Find where the given text appears and provide that cell's center as [x, y] coordinate. 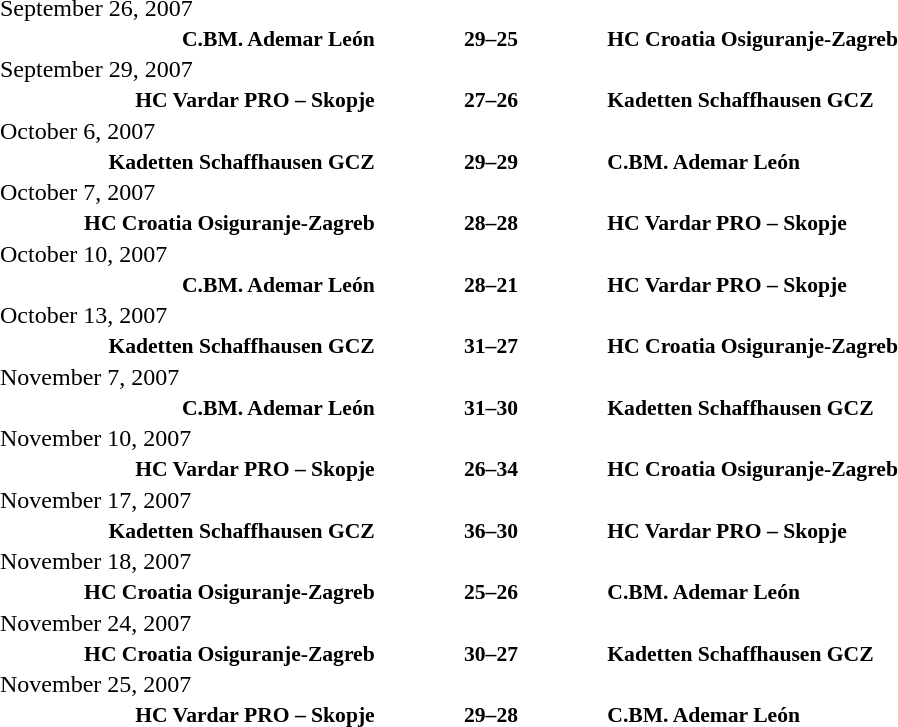
29–25 [492, 38]
36–30 [492, 530]
28–28 [492, 223]
31–27 [492, 346]
29–29 [492, 162]
28–21 [492, 284]
27–26 [492, 100]
31–30 [492, 408]
26–34 [492, 469]
30–27 [492, 654]
25–26 [492, 592]
